For the text-containing cell, return its midpoint in (x, y) coordinate format. 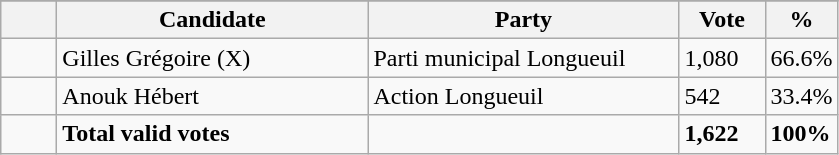
% (802, 20)
33.4% (802, 96)
1,622 (722, 134)
Candidate (212, 20)
Party (524, 20)
Vote (722, 20)
Parti municipal Longueuil (524, 58)
Total valid votes (212, 134)
Gilles Grégoire (X) (212, 58)
1,080 (722, 58)
Anouk Hébert (212, 96)
Action Longueuil (524, 96)
542 (722, 96)
100% (802, 134)
66.6% (802, 58)
